Return (x, y) of the center of cell containing provided text 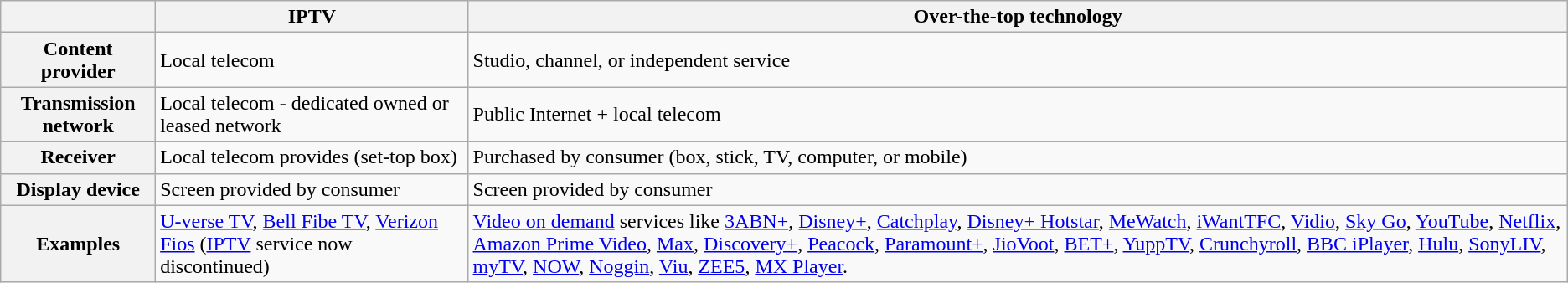
Transmission network (79, 114)
Examples (79, 244)
Receiver (79, 157)
Purchased by consumer (box, stick, TV, computer, or mobile) (1018, 157)
Local telecom (312, 60)
Local telecom - dedicated owned or leased network (312, 114)
Studio, channel, or independent service (1018, 60)
Local telecom provides (set-top box) (312, 157)
IPTV (312, 17)
Over-the-top technology (1018, 17)
U-verse TV, Bell Fibe TV, Verizon Fios (IPTV service now discontinued) (312, 244)
Public Internet + local telecom (1018, 114)
Display device (79, 189)
Content provider (79, 60)
